Find where the given text appears and provide that cell's center as (X, Y) coordinate. 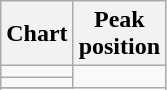
Peak position (119, 34)
Chart (37, 34)
